Scan for the cell matching the given text and deliver its (x, y) coordinate at center. 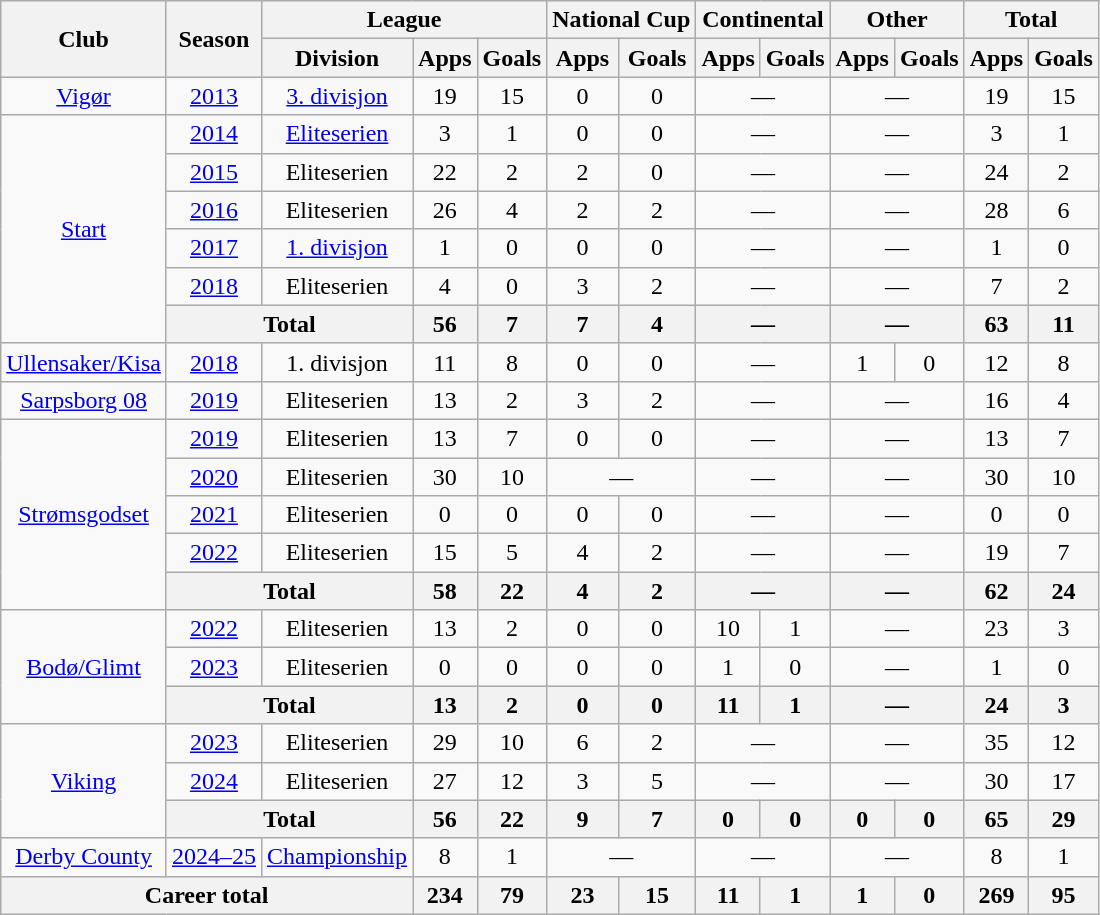
2017 (214, 248)
2015 (214, 172)
Ullensaker/Kisa (84, 362)
Other (897, 20)
65 (996, 819)
58 (445, 591)
2013 (214, 96)
Sarpsborg 08 (84, 400)
63 (996, 324)
Continental (763, 20)
2020 (214, 477)
League (404, 20)
27 (445, 781)
Viking (84, 781)
Vigør (84, 96)
26 (445, 210)
Bodø/Glimt (84, 667)
2014 (214, 134)
95 (1064, 895)
Derby County (84, 857)
Championship (336, 857)
269 (996, 895)
2021 (214, 515)
Start (84, 229)
3. divisjon (336, 96)
2024–25 (214, 857)
2016 (214, 210)
234 (445, 895)
79 (512, 895)
35 (996, 743)
16 (996, 400)
62 (996, 591)
Career total (207, 895)
Division (336, 58)
9 (583, 819)
17 (1064, 781)
National Cup (622, 20)
Strømsgodset (84, 514)
28 (996, 210)
Season (214, 39)
Club (84, 39)
2024 (214, 781)
